Determine the (X, Y) coordinate at the center of the cell enclosing the given text.  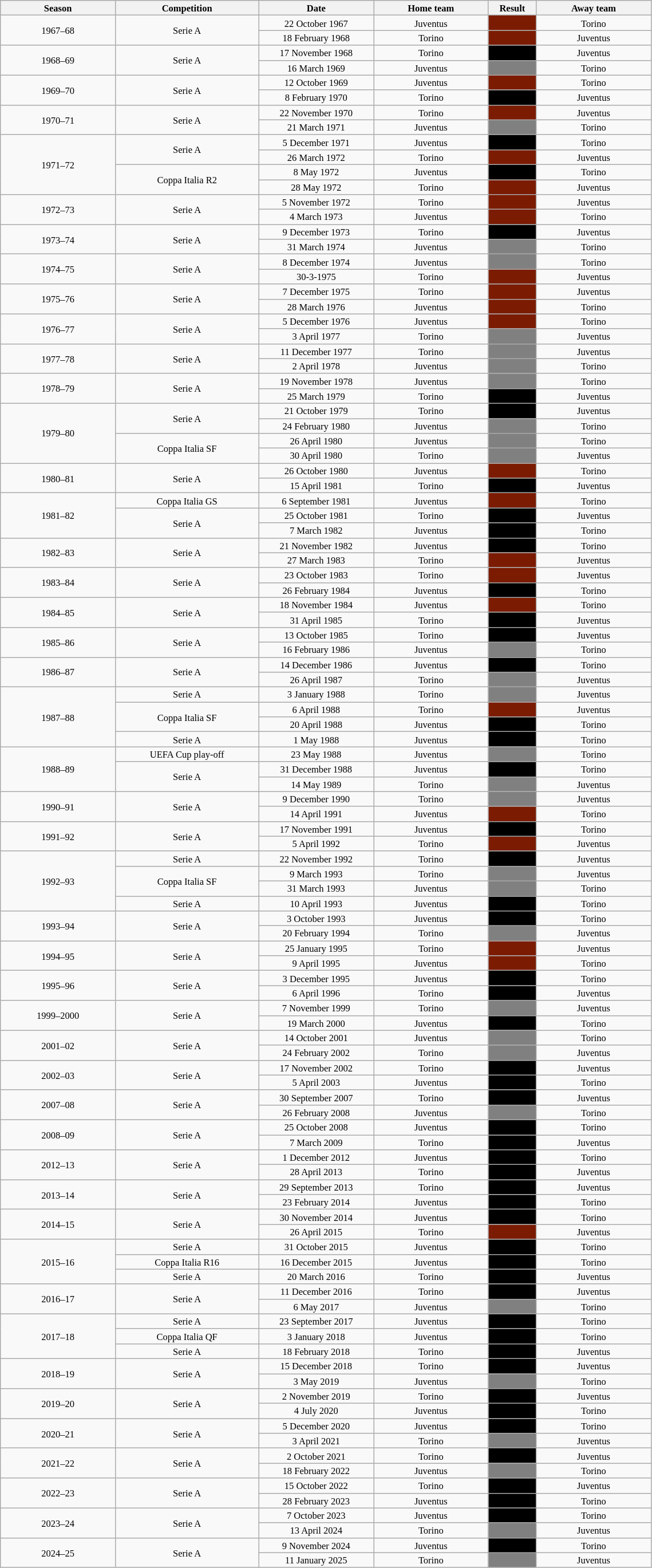
16 February 1986 (316, 649)
2021–22 (58, 1463)
26 March 1972 (316, 157)
1983–84 (58, 582)
25 October 2008 (316, 1127)
7 March 2009 (316, 1142)
5 December 1976 (316, 321)
14 May 1989 (316, 784)
4 March 1973 (316, 217)
13 October 1985 (316, 635)
6 April 1996 (316, 993)
18 November 1984 (316, 605)
27 March 1983 (316, 560)
1 May 1988 (316, 739)
1978–79 (58, 388)
26 April 1987 (316, 680)
9 December 1973 (316, 232)
7 November 1999 (316, 1008)
2007–08 (58, 1105)
18 February 2022 (316, 1471)
31 December 1988 (316, 769)
1972–73 (58, 210)
1985–86 (58, 642)
1986–87 (58, 672)
Away team (594, 8)
1971–72 (58, 164)
2016–17 (58, 1299)
22 November 1992 (316, 858)
26 February 2008 (316, 1112)
1975–76 (58, 299)
30 September 2007 (316, 1097)
2 April 1978 (316, 366)
1995–96 (58, 986)
5 April 2003 (316, 1082)
1970–71 (58, 120)
26 October 1980 (316, 471)
3 April 2021 (316, 1441)
1987–88 (58, 717)
26 February 1984 (316, 590)
31 March 1974 (316, 247)
31 October 2015 (316, 1247)
29 September 2013 (316, 1187)
2012–13 (58, 1165)
1993–94 (58, 926)
20 February 1994 (316, 933)
2013–14 (58, 1195)
31 March 1993 (316, 888)
9 March 1993 (316, 873)
2017–18 (58, 1336)
Coppa Italia R16 (187, 1262)
17 November 1968 (316, 53)
7 March 1982 (316, 530)
2018–19 (58, 1373)
24 February 2002 (316, 1053)
18 February 1968 (316, 38)
10 April 1993 (316, 903)
15 December 2018 (316, 1366)
1973–74 (58, 239)
2008–09 (58, 1134)
26 April 1980 (316, 441)
11 January 2025 (316, 1560)
22 November 1970 (316, 112)
5 November 1972 (316, 202)
1979–80 (58, 433)
Coppa Italia QF (187, 1336)
8 February 1970 (316, 97)
14 December 1986 (316, 665)
9 November 2024 (316, 1545)
22 October 1967 (316, 23)
28 May 1972 (316, 187)
4 July 2020 (316, 1411)
7 October 2023 (316, 1515)
19 November 1978 (316, 381)
25 October 1981 (316, 515)
23 October 1983 (316, 575)
1984–85 (58, 612)
1980–81 (58, 478)
2020–21 (58, 1433)
1999–2000 (58, 1015)
1968–69 (58, 60)
5 April 1992 (316, 844)
11 December 1977 (316, 351)
23 May 1988 (316, 754)
31 April 1985 (316, 620)
3 December 1995 (316, 978)
17 November 2002 (316, 1067)
1969–70 (58, 90)
30 November 2014 (316, 1217)
2024–25 (58, 1553)
16 March 1969 (316, 68)
2002–03 (58, 1075)
2022–23 (58, 1493)
30 April 1980 (316, 456)
21 November 1982 (316, 545)
3 January 1988 (316, 695)
3 May 2019 (316, 1381)
8 May 1972 (316, 172)
Date (316, 8)
17 November 1991 (316, 829)
25 March 1979 (316, 396)
11 December 2016 (316, 1291)
1967–68 (58, 30)
14 April 1991 (316, 814)
15 April 1981 (316, 486)
1982–83 (58, 553)
6 May 2017 (316, 1306)
Result (512, 8)
25 January 1995 (316, 948)
1992–93 (58, 881)
5 December 1971 (316, 142)
21 March 1971 (316, 127)
6 April 1988 (316, 710)
2023–24 (58, 1523)
30-3-1975 (316, 277)
1 December 2012 (316, 1157)
Coppa Italia R2 (187, 179)
1977–78 (58, 358)
2 October 2021 (316, 1456)
28 March 1976 (316, 306)
23 September 2017 (316, 1321)
21 October 1979 (316, 411)
3 January 2018 (316, 1336)
3 April 1977 (316, 336)
1990–91 (58, 806)
26 April 2015 (316, 1232)
1988–89 (58, 769)
24 February 1980 (316, 426)
8 December 1974 (316, 262)
Coppa Italia GS (187, 501)
UEFA Cup play-off (187, 754)
15 October 2022 (316, 1486)
1976–77 (58, 329)
20 April 1988 (316, 724)
13 April 2024 (316, 1530)
1981–82 (58, 515)
20 March 2016 (316, 1277)
16 December 2015 (316, 1262)
1974–75 (58, 269)
Competition (187, 8)
1994–95 (58, 956)
1991–92 (58, 836)
18 February 2018 (316, 1351)
14 October 2001 (316, 1038)
Season (58, 8)
28 February 2023 (316, 1500)
2015–16 (58, 1262)
23 February 2014 (316, 1202)
2019–20 (58, 1404)
2014–15 (58, 1224)
28 April 2013 (316, 1172)
12 October 1969 (316, 82)
9 December 1990 (316, 799)
9 April 1995 (316, 963)
6 September 1981 (316, 501)
2001–02 (58, 1045)
Home team (432, 8)
19 March 2000 (316, 1023)
5 December 2020 (316, 1426)
2 November 2019 (316, 1396)
3 October 1993 (316, 919)
7 December 1975 (316, 291)
